Detect which cell encompasses the target text, then output its (X, Y) center coordinate. 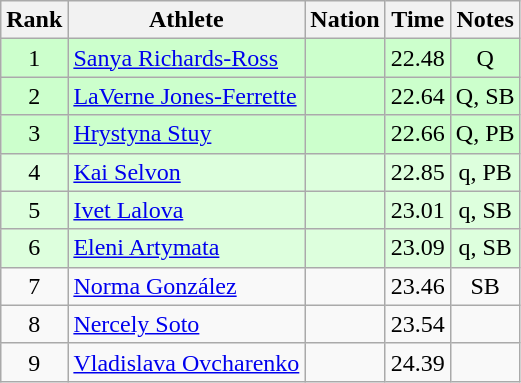
4 (34, 172)
Sanya Richards-Ross (186, 58)
Athlete (186, 20)
8 (34, 324)
5 (34, 210)
22.48 (418, 58)
Eleni Artymata (186, 248)
2 (34, 96)
23.54 (418, 324)
22.85 (418, 172)
Q, SB (485, 96)
Notes (485, 20)
3 (34, 134)
Q, PB (485, 134)
1 (34, 58)
q, PB (485, 172)
Hrystyna Stuy (186, 134)
Vladislava Ovcharenko (186, 362)
Nercely Soto (186, 324)
6 (34, 248)
Ivet Lalova (186, 210)
23.46 (418, 286)
Rank (34, 20)
Nation (345, 20)
23.01 (418, 210)
23.09 (418, 248)
22.64 (418, 96)
Time (418, 20)
SB (485, 286)
22.66 (418, 134)
24.39 (418, 362)
Kai Selvon (186, 172)
9 (34, 362)
Norma González (186, 286)
7 (34, 286)
Q (485, 58)
LaVerne Jones-Ferrette (186, 96)
